Scan for the cell matching the given text and deliver its (x, y) coordinate at center. 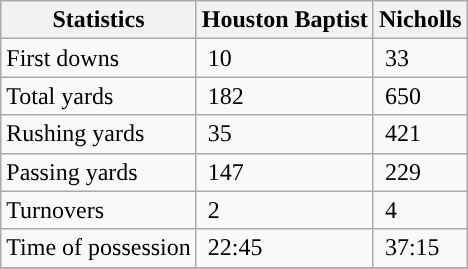
650 (420, 96)
First downs (99, 58)
Total yards (99, 96)
Houston Baptist (284, 20)
Turnovers (99, 210)
22:45 (284, 248)
229 (420, 172)
4 (420, 210)
147 (284, 172)
421 (420, 134)
37:15 (420, 248)
33 (420, 58)
2 (284, 210)
10 (284, 58)
Statistics (99, 20)
Nicholls (420, 20)
182 (284, 96)
Time of possession (99, 248)
Passing yards (99, 172)
Rushing yards (99, 134)
35 (284, 134)
